Scan for the cell matching the given text and deliver its (X, Y) coordinate at center. 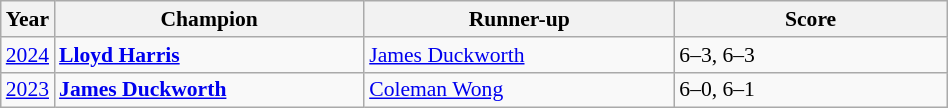
Lloyd Harris (209, 55)
Coleman Wong (519, 90)
2024 (28, 55)
Score (810, 19)
6–0, 6–1 (810, 90)
Runner-up (519, 19)
Champion (209, 19)
6–3, 6–3 (810, 55)
2023 (28, 90)
Year (28, 19)
